Return [X, Y] of the center of cell containing provided text 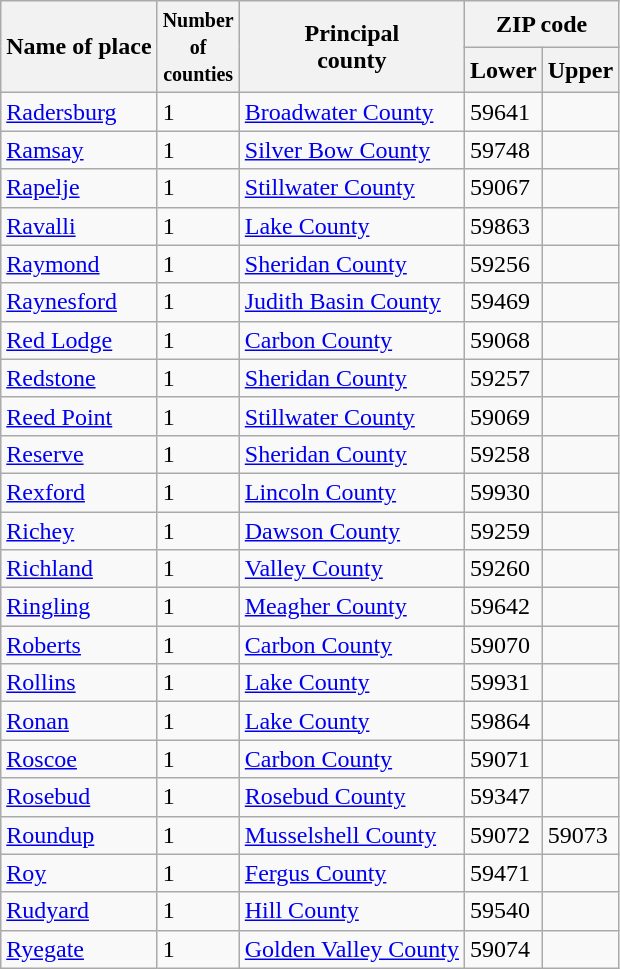
Broadwater County [352, 112]
Golden Valley County [352, 949]
Lower [504, 70]
59068 [504, 340]
Ramsay [79, 150]
59864 [504, 721]
Dawson County [352, 531]
59863 [504, 226]
Number ofcounties [198, 47]
59471 [504, 873]
59067 [504, 188]
Redstone [79, 378]
59469 [504, 302]
Valley County [352, 569]
59072 [504, 835]
59347 [504, 797]
Upper [580, 70]
Reed Point [79, 416]
Rollins [79, 683]
Red Lodge [79, 340]
Name of place [79, 47]
59642 [504, 607]
59931 [504, 683]
59073 [580, 835]
59540 [504, 911]
Roscoe [79, 759]
59074 [504, 949]
59256 [504, 264]
59258 [504, 454]
ZIP code [542, 24]
59069 [504, 416]
Meagher County [352, 607]
Roy [79, 873]
Hill County [352, 911]
Fergus County [352, 873]
Principal county [352, 47]
Roundup [79, 835]
Roberts [79, 645]
Ravalli [79, 226]
Ryegate [79, 949]
Rosebud County [352, 797]
Radersburg [79, 112]
Rexford [79, 492]
Rudyard [79, 911]
59260 [504, 569]
59748 [504, 150]
Rosebud [79, 797]
Rapelje [79, 188]
59070 [504, 645]
59071 [504, 759]
Richey [79, 531]
59930 [504, 492]
Raynesford [79, 302]
Judith Basin County [352, 302]
Ronan [79, 721]
59259 [504, 531]
Raymond [79, 264]
Silver Bow County [352, 150]
Musselshell County [352, 835]
Richland [79, 569]
Reserve [79, 454]
59257 [504, 378]
Ringling [79, 607]
Lincoln County [352, 492]
59641 [504, 112]
